From the cell containing the given text, extract its center point as (X, Y) coordinate. 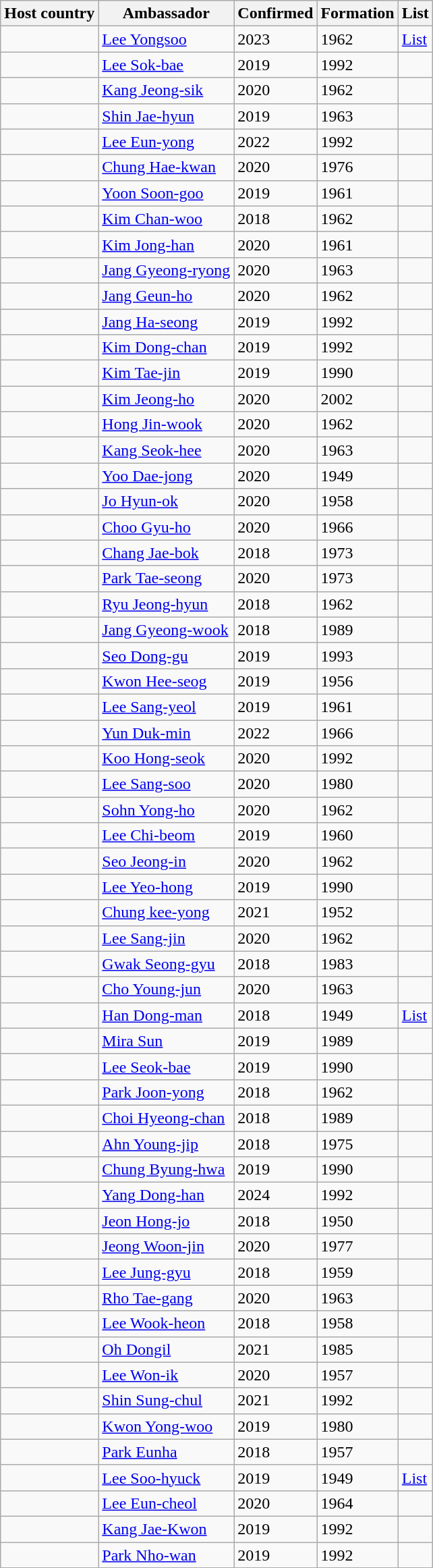
Formation (357, 13)
Kim Jeong-ho (166, 399)
Chung Byung-hwa (166, 1170)
Lee Sang-soo (166, 784)
Park Eunha (166, 1452)
Chung kee-yong (166, 913)
Jang Geun-ho (166, 296)
Sohn Yong-ho (166, 810)
Kim Jong-han (166, 244)
Kim Tae-jin (166, 373)
Chang Jae-bok (166, 553)
Kim Dong-chan (166, 348)
Kang Jeong-sik (166, 90)
Park Nho-wan (166, 1555)
2024 (275, 1195)
2002 (357, 399)
Kwon Hee-seog (166, 681)
Kang Jae-Kwon (166, 1529)
Jang Gyeong-ryong (166, 270)
Lee Eun-cheol (166, 1503)
Lee Sok-bae (166, 65)
1976 (357, 167)
2023 (275, 39)
Seo Jeong-in (166, 861)
Host country (50, 13)
Jeong Woon-jin (166, 1247)
Yoon Soon-goo (166, 193)
Kim Chan-woo (166, 219)
1960 (357, 836)
Jang Ha-seong (166, 322)
1975 (357, 1144)
1952 (357, 913)
Lee Eun-yong (166, 142)
1993 (357, 655)
Kwon Yong-woo (166, 1426)
Confirmed (275, 13)
Kang Seok-hee (166, 450)
1983 (357, 964)
Lee Seok-bae (166, 1066)
Han Dong-man (166, 1015)
Lee Sang-jin (166, 938)
Seo Dong-gu (166, 655)
1956 (357, 681)
Lee Won-ik (166, 1375)
Lee Sang-yeol (166, 707)
1950 (357, 1221)
Jo Hyun-ok (166, 502)
1985 (357, 1349)
Mira Sun (166, 1041)
Jang Gyeong-wook (166, 630)
Choi Hyeong-chan (166, 1118)
Rho Tae-gang (166, 1298)
Park Joon-yong (166, 1092)
Choo Gyu-ho (166, 527)
Chung Hae-kwan (166, 167)
Ahn Young-jip (166, 1144)
Lee Jung-gyu (166, 1272)
Lee Yeo-hong (166, 887)
Yoo Dae-jong (166, 476)
Lee Chi-beom (166, 836)
1959 (357, 1272)
Lee Yongsoo (166, 39)
Hong Jin-wook (166, 425)
Jeon Hong-jo (166, 1221)
Oh Dongil (166, 1349)
Shin Sung-chul (166, 1401)
Park Tae-seong (166, 578)
Ambassador (166, 13)
Koo Hong-seok (166, 759)
Lee Wook-heon (166, 1324)
Lee Soo-hyuck (166, 1478)
1977 (357, 1247)
Ryu Jeong-hyun (166, 604)
1964 (357, 1503)
Yang Dong-han (166, 1195)
Yun Duk-min (166, 732)
Gwak Seong-gyu (166, 964)
Cho Young-jun (166, 990)
Shin Jae-hyun (166, 116)
